Return (x, y) of the center of cell containing provided text 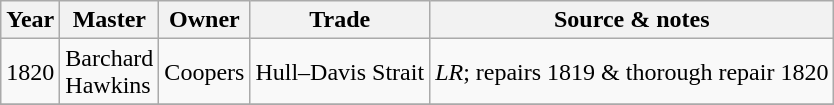
Hull–Davis Strait (340, 72)
BarchardHawkins (110, 72)
1820 (30, 72)
Master (110, 20)
Trade (340, 20)
Source & notes (632, 20)
Owner (204, 20)
LR; repairs 1819 & thorough repair 1820 (632, 72)
Coopers (204, 72)
Year (30, 20)
